Pinpoint the cell where the given text exists, returning its (x, y) midpoint coordinate. 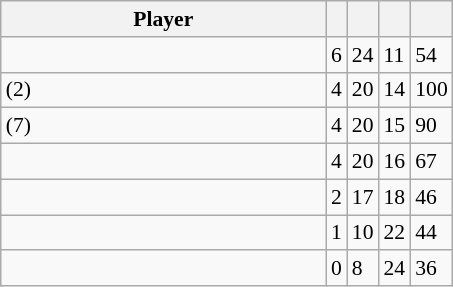
15 (395, 126)
90 (432, 126)
44 (432, 233)
14 (395, 90)
16 (395, 162)
6 (336, 55)
54 (432, 55)
36 (432, 269)
10 (363, 233)
67 (432, 162)
0 (336, 269)
2 (336, 197)
(7) (164, 126)
11 (395, 55)
17 (363, 197)
18 (395, 197)
100 (432, 90)
22 (395, 233)
46 (432, 197)
8 (363, 269)
Player (164, 19)
(2) (164, 90)
1 (336, 233)
